Locate the cell with the specified text and output its [X, Y] center coordinate. 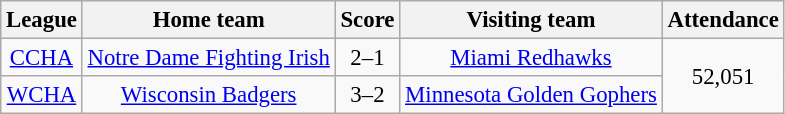
Miami Redhawks [531, 58]
League [42, 20]
WCHA [42, 95]
2–1 [368, 58]
3–2 [368, 95]
Wisconsin Badgers [208, 95]
52,051 [723, 76]
Home team [208, 20]
Attendance [723, 20]
Notre Dame Fighting Irish [208, 58]
Minnesota Golden Gophers [531, 95]
CCHA [42, 58]
Visiting team [531, 20]
Score [368, 20]
